Detect which cell encompasses the target text, then output its (X, Y) center coordinate. 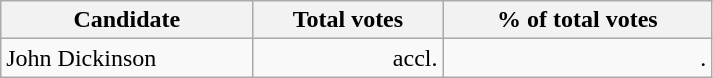
accl. (348, 58)
Total votes (348, 20)
Candidate (127, 20)
. (578, 58)
John Dickinson (127, 58)
% of total votes (578, 20)
